Find where the given text appears and provide that cell's center as (x, y) coordinate. 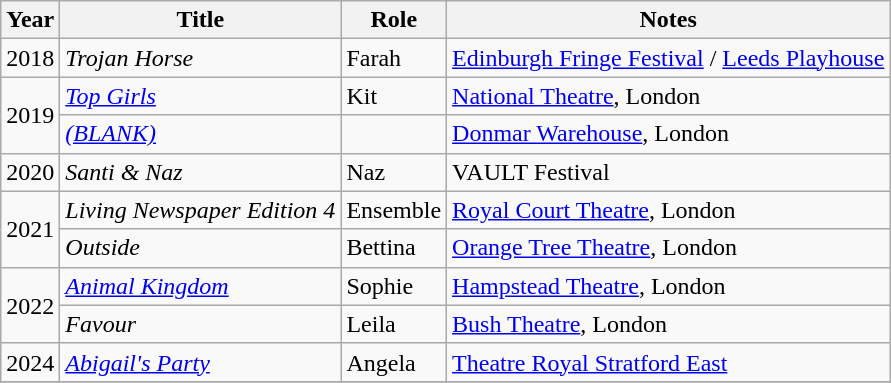
Ensemble (394, 210)
2018 (30, 58)
Hampstead Theatre, London (668, 286)
Kit (394, 96)
Leila (394, 324)
Angela (394, 362)
2019 (30, 115)
2020 (30, 172)
Bettina (394, 248)
Year (30, 20)
Title (200, 20)
Favour (200, 324)
2021 (30, 229)
Sophie (394, 286)
Edinburgh Fringe Festival / Leeds Playhouse (668, 58)
Animal Kingdom (200, 286)
2024 (30, 362)
Farah (394, 58)
Outside (200, 248)
Trojan Horse (200, 58)
Orange Tree Theatre, London (668, 248)
Santi & Naz (200, 172)
Notes (668, 20)
Royal Court Theatre, London (668, 210)
National Theatre, London (668, 96)
Theatre Royal Stratford East (668, 362)
Abigail's Party (200, 362)
Bush Theatre, London (668, 324)
Top Girls (200, 96)
Donmar Warehouse, London (668, 134)
(BLANK) (200, 134)
VAULT Festival (668, 172)
Living Newspaper Edition 4 (200, 210)
Role (394, 20)
Naz (394, 172)
2022 (30, 305)
